Identify which cell holds the provided text, then report its (X, Y) central coordinate. 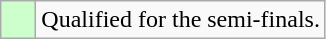
Qualified for the semi-finals. (181, 20)
